Search for the cell housing the specified text and yield its (x, y) center coordinate. 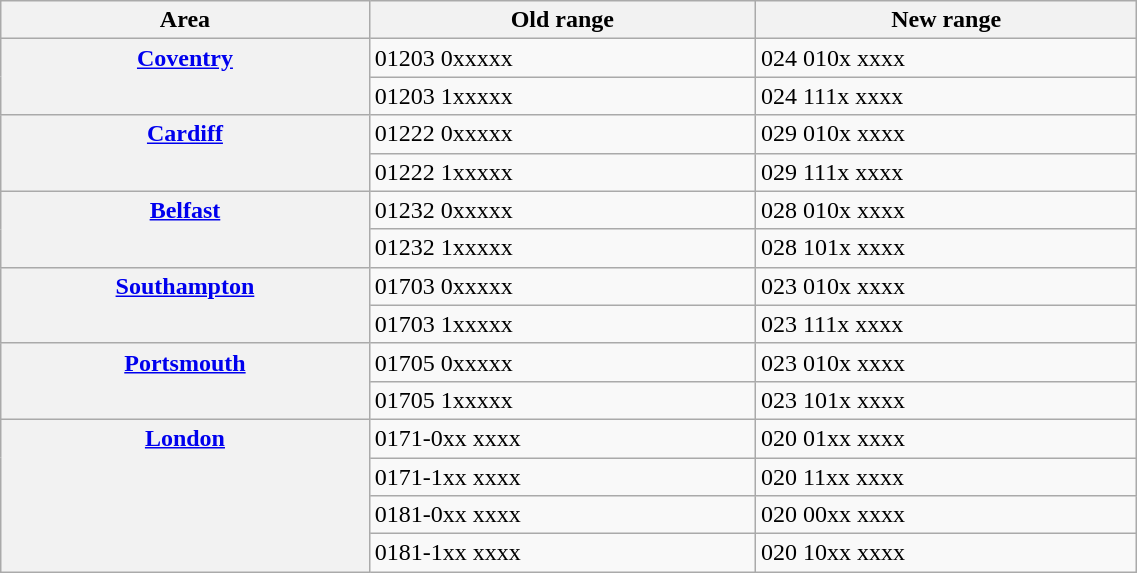
Old range (562, 20)
023 101x xxxx (946, 400)
023 111x xxxx (946, 324)
01705 0xxxxx (562, 362)
Portsmouth (185, 381)
Coventry (185, 77)
029 111x xxxx (946, 172)
0181-0xx xxxx (562, 515)
028 010x xxxx (946, 210)
Cardiff (185, 153)
London (185, 495)
01705 1xxxxx (562, 400)
028 101x xxxx (946, 248)
01703 0xxxxx (562, 286)
0171-0xx xxxx (562, 438)
01203 1xxxxx (562, 96)
020 01xx xxxx (946, 438)
Belfast (185, 229)
024 010x xxxx (946, 58)
Area (185, 20)
024 111x xxxx (946, 96)
020 10xx xxxx (946, 553)
0181-1xx xxxx (562, 553)
01203 0xxxxx (562, 58)
01232 0xxxxx (562, 210)
01222 1xxxxx (562, 172)
01232 1xxxxx (562, 248)
01703 1xxxxx (562, 324)
029 010x xxxx (946, 134)
0171-1xx xxxx (562, 477)
020 00xx xxxx (946, 515)
New range (946, 20)
01222 0xxxxx (562, 134)
020 11xx xxxx (946, 477)
Southampton (185, 305)
